Detect which cell encompasses the target text, then output its [x, y] center coordinate. 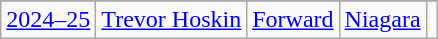
2024–25 [48, 20]
Niagara [382, 20]
Forward [293, 20]
Trevor Hoskin [172, 20]
